Identify which cell holds the provided text, then report its (X, Y) central coordinate. 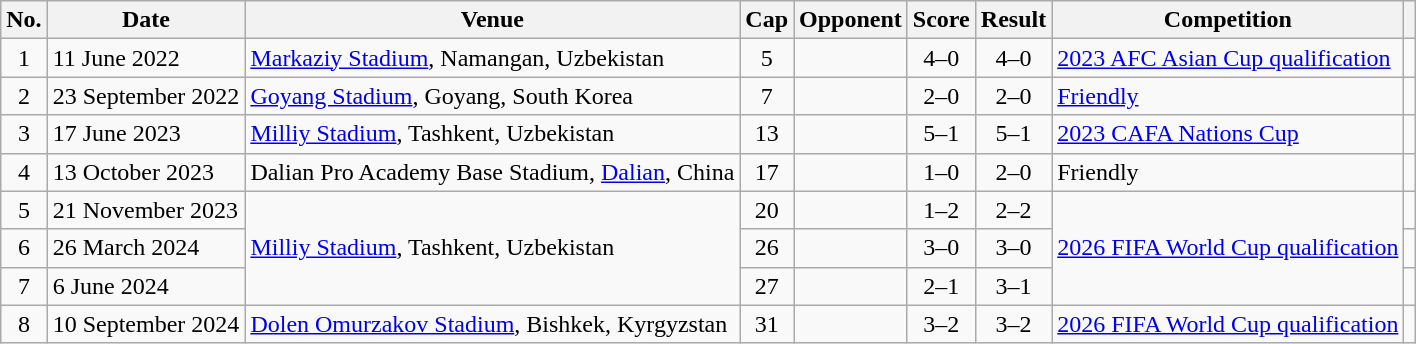
Score (941, 20)
Venue (492, 20)
13 October 2023 (146, 172)
Result (1013, 20)
21 November 2023 (146, 210)
3 (24, 134)
17 (767, 172)
23 September 2022 (146, 96)
6 (24, 248)
3–1 (1013, 286)
Opponent (851, 20)
Cap (767, 20)
26 March 2024 (146, 248)
20 (767, 210)
2–2 (1013, 210)
10 September 2024 (146, 324)
No. (24, 20)
1–0 (941, 172)
26 (767, 248)
Date (146, 20)
Goyang Stadium, Goyang, South Korea (492, 96)
1–2 (941, 210)
13 (767, 134)
31 (767, 324)
17 June 2023 (146, 134)
2023 CAFA Nations Cup (1228, 134)
Markaziy Stadium, Namangan, Uzbekistan (492, 58)
Competition (1228, 20)
11 June 2022 (146, 58)
1 (24, 58)
Dolen Omurzakov Stadium, Bishkek, Kyrgyzstan (492, 324)
Dalian Pro Academy Base Stadium, Dalian, China (492, 172)
2–1 (941, 286)
6 June 2024 (146, 286)
8 (24, 324)
4 (24, 172)
27 (767, 286)
2 (24, 96)
2023 AFC Asian Cup qualification (1228, 58)
